Detect which cell encompasses the target text, then output its [x, y] center coordinate. 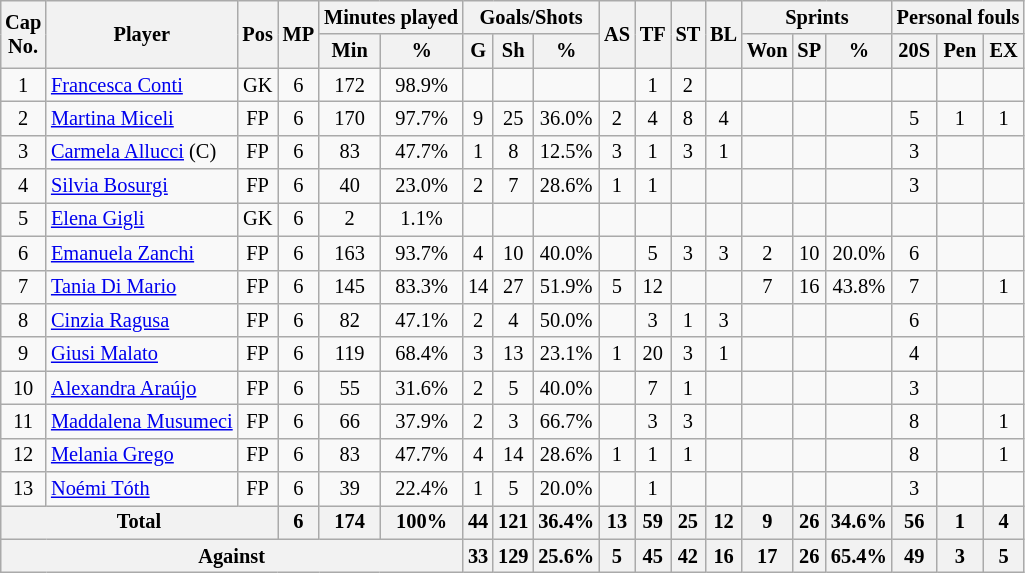
G [478, 51]
37.9% [422, 421]
ST [688, 34]
CapNo. [23, 34]
42 [688, 556]
Melania Grego [142, 455]
Elena Gigli [142, 219]
1.1% [422, 219]
Carmela Allucci (C) [142, 152]
20S [914, 51]
Noémi Tóth [142, 489]
170 [350, 118]
Emanuela Zanchi [142, 253]
56 [914, 522]
TF [653, 34]
Martina Miceli [142, 118]
SP [808, 51]
98.9% [422, 85]
AS [617, 34]
17 [767, 556]
Cinzia Ragusa [142, 320]
145 [350, 287]
119 [350, 354]
121 [513, 522]
44 [478, 522]
Won [767, 51]
97.7% [422, 118]
11 [23, 421]
Personal fouls [958, 17]
Maddalena Musumeci [142, 421]
Min [350, 51]
49 [914, 556]
12.5% [566, 152]
100% [422, 522]
59 [653, 522]
47.1% [422, 320]
68.4% [422, 354]
172 [350, 85]
Against [232, 556]
MP [298, 34]
Pos [258, 34]
66.7% [566, 421]
Tania Di Mario [142, 287]
Player [142, 34]
50.0% [566, 320]
Goals/Shots [531, 17]
82 [350, 320]
163 [350, 253]
65.4% [859, 556]
Total [139, 522]
36.0% [566, 118]
45 [653, 556]
20 [653, 354]
55 [350, 388]
23.1% [566, 354]
27 [513, 287]
Minutes played [391, 17]
66 [350, 421]
EX [1004, 51]
129 [513, 556]
39 [350, 489]
34.6% [859, 522]
Silvia Bosurgi [142, 186]
51.9% [566, 287]
Sh [513, 51]
31.6% [422, 388]
174 [350, 522]
22.4% [422, 489]
83.3% [422, 287]
40 [350, 186]
25.6% [566, 556]
Pen [960, 51]
Giusi Malato [142, 354]
Alexandra Araújo [142, 388]
33 [478, 556]
23.0% [422, 186]
BL [724, 34]
Sprints [817, 17]
43.8% [859, 287]
36.4% [566, 522]
Francesca Conti [142, 85]
93.7% [422, 253]
